Search for the cell housing the specified text and yield its (x, y) center coordinate. 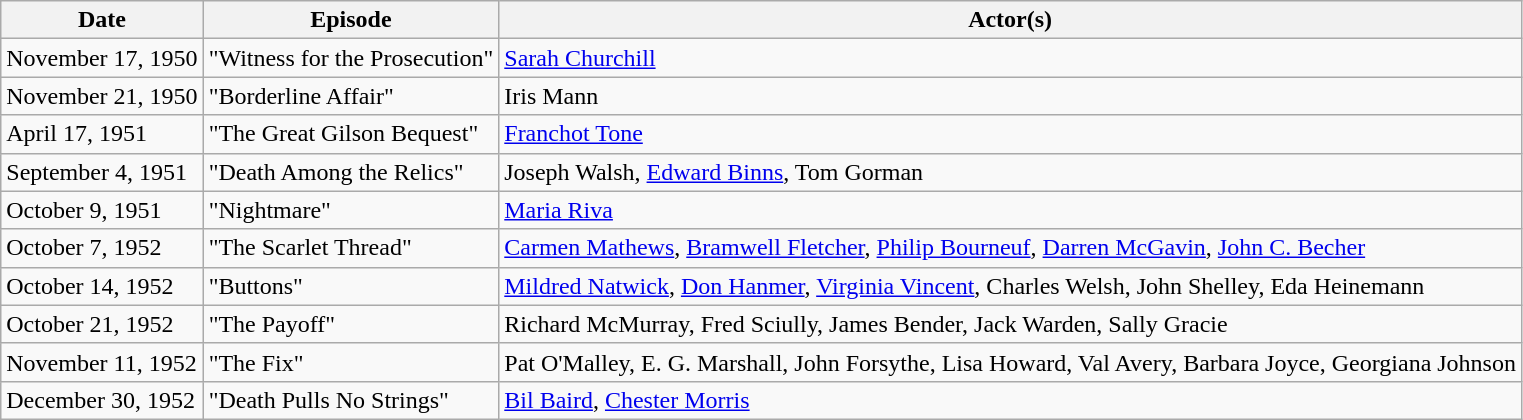
Carmen Mathews, Bramwell Fletcher, Philip Bourneuf, Darren McGavin, John C. Becher (1010, 248)
December 30, 1952 (102, 400)
"Death Among the Relics" (351, 172)
November 11, 1952 (102, 362)
October 9, 1951 (102, 210)
November 21, 1950 (102, 96)
Pat O'Malley, E. G. Marshall, John Forsythe, Lisa Howard, Val Avery, Barbara Joyce, Georgiana Johnson (1010, 362)
"The Payoff" (351, 324)
Maria Riva (1010, 210)
Actor(s) (1010, 20)
Richard McMurray, Fred Sciully, James Bender, Jack Warden, Sally Gracie (1010, 324)
"The Scarlet Thread" (351, 248)
October 7, 1952 (102, 248)
"Borderline Affair" (351, 96)
"The Great Gilson Bequest" (351, 134)
"Death Pulls No Strings" (351, 400)
"Nightmare" (351, 210)
Sarah Churchill (1010, 58)
Franchot Tone (1010, 134)
September 4, 1951 (102, 172)
November 17, 1950 (102, 58)
Date (102, 20)
"The Fix" (351, 362)
Episode (351, 20)
"Buttons" (351, 286)
October 14, 1952 (102, 286)
"Witness for the Prosecution" (351, 58)
Iris Mann (1010, 96)
Mildred Natwick, Don Hanmer, Virginia Vincent, Charles Welsh, John Shelley, Eda Heinemann (1010, 286)
Joseph Walsh, Edward Binns, Tom Gorman (1010, 172)
October 21, 1952 (102, 324)
April 17, 1951 (102, 134)
Bil Baird, Chester Morris (1010, 400)
